Output the (x, y) coordinate of the center of the cell containing the given text.  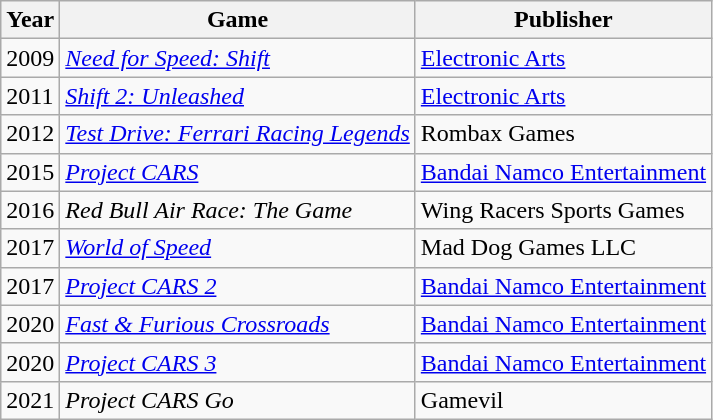
2009 (30, 58)
Project CARS (238, 172)
Project CARS Go (238, 400)
World of Speed (238, 248)
2012 (30, 134)
Need for Speed: Shift (238, 58)
2021 (30, 400)
Game (238, 20)
Fast & Furious Crossroads (238, 324)
Wing Racers Sports Games (563, 210)
Mad Dog Games LLC (563, 248)
2011 (30, 96)
Project CARS 2 (238, 286)
Gamevil (563, 400)
2016 (30, 210)
Rombax Games (563, 134)
2015 (30, 172)
Publisher (563, 20)
Red Bull Air Race: The Game (238, 210)
Test Drive: Ferrari Racing Legends (238, 134)
Year (30, 20)
Shift 2: Unleashed (238, 96)
Project CARS 3 (238, 362)
